For the text-containing cell, return its midpoint in [X, Y] coordinate format. 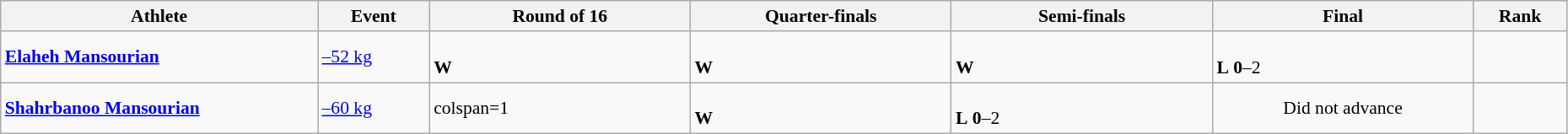
Athlete [159, 16]
Round of 16 [560, 16]
Rank [1520, 16]
Semi-finals [1081, 16]
–60 kg [373, 108]
–52 kg [373, 57]
colspan=1 [560, 108]
Did not advance [1343, 108]
Final [1343, 16]
Shahrbanoo Mansourian [159, 108]
Elaheh Mansourian [159, 57]
Quarter-finals [822, 16]
Event [373, 16]
